Locate the cell with the specified text and output its [x, y] center coordinate. 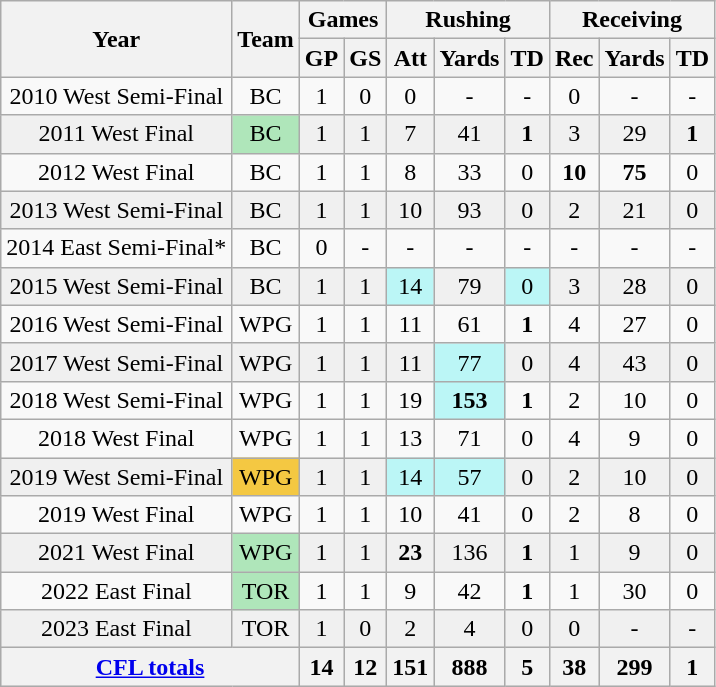
23 [410, 553]
888 [470, 667]
79 [470, 286]
153 [470, 400]
Team [266, 39]
299 [634, 667]
28 [634, 286]
61 [470, 324]
GS [366, 58]
2022 East Final [116, 591]
2018 West Semi-Final [116, 400]
21 [634, 210]
27 [634, 324]
2018 West Final [116, 438]
2021 West Final [116, 553]
2012 West Final [116, 172]
2014 East Semi-Final* [116, 248]
GP [321, 58]
2016 West Semi-Final [116, 324]
2019 West Final [116, 515]
2017 West Semi-Final [116, 362]
93 [470, 210]
43 [634, 362]
Receiving [632, 20]
12 [366, 667]
7 [410, 134]
Rec [574, 58]
2011 West Final [116, 134]
42 [470, 591]
2010 West Semi-Final [116, 96]
2015 West Semi-Final [116, 286]
2023 East Final [116, 629]
30 [634, 591]
38 [574, 667]
Att [410, 58]
Year [116, 39]
151 [410, 667]
57 [470, 477]
33 [470, 172]
75 [634, 172]
71 [470, 438]
19 [410, 400]
13 [410, 438]
5 [527, 667]
CFL totals [150, 667]
29 [634, 134]
2019 West Semi-Final [116, 477]
2013 West Semi-Final [116, 210]
Games [342, 20]
Rushing [468, 20]
136 [470, 553]
77 [470, 362]
